Locate the cell with the specified text and output its [x, y] center coordinate. 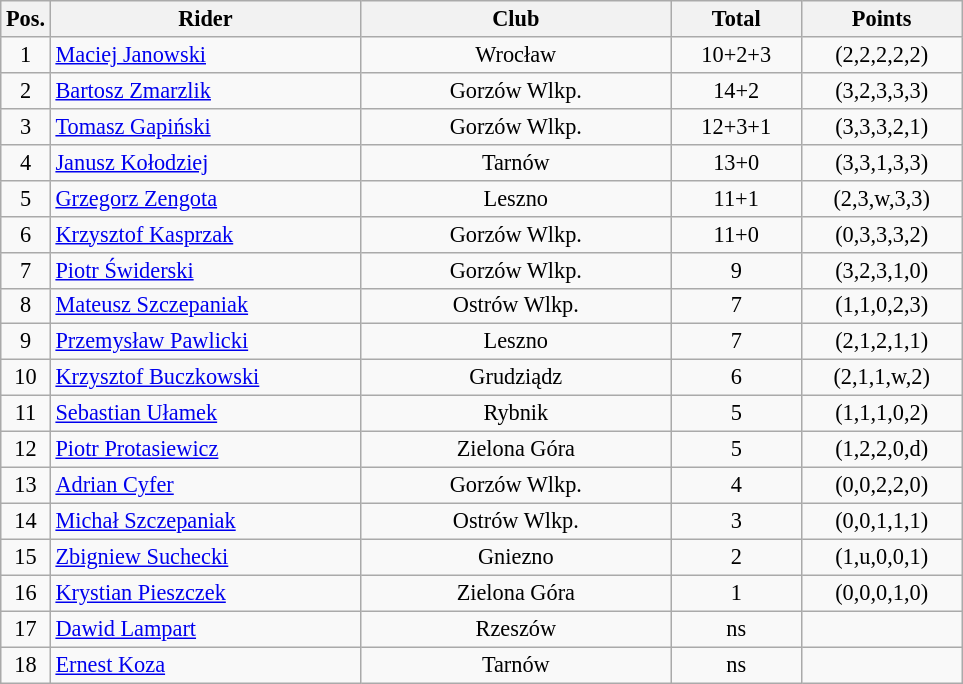
12+3+1 [736, 126]
Gniezno [516, 557]
12 [26, 450]
Przemysław Pawlicki [205, 342]
11+0 [736, 234]
Sebastian Ułamek [205, 414]
Pos. [26, 19]
11+1 [736, 198]
(3,2,3,1,0) [881, 270]
Adrian Cyfer [205, 485]
Krzysztof Buczkowski [205, 378]
Tomasz Gapiński [205, 126]
(1,u,0,0,1) [881, 557]
17 [26, 629]
18 [26, 665]
Club [516, 19]
(1,1,0,2,3) [881, 306]
Maciej Janowski [205, 55]
(2,3,w,3,3) [881, 198]
(3,3,3,2,1) [881, 126]
Points [881, 19]
Michał Szczepaniak [205, 521]
Bartosz Zmarzlik [205, 90]
(1,1,1,0,2) [881, 414]
(2,1,2,1,1) [881, 342]
(1,2,2,0,d) [881, 450]
(2,2,2,2,2) [881, 55]
Krzysztof Kasprzak [205, 234]
(0,0,0,1,0) [881, 593]
(3,2,3,3,3) [881, 90]
10 [26, 378]
Janusz Kołodziej [205, 162]
Piotr Protasiewicz [205, 450]
14+2 [736, 90]
Dawid Lampart [205, 629]
Rider [205, 19]
(0,0,2,2,0) [881, 485]
Grudziądz [516, 378]
15 [26, 557]
Total [736, 19]
Wrocław [516, 55]
Mateusz Szczepaniak [205, 306]
Piotr Świderski [205, 270]
(0,3,3,3,2) [881, 234]
13 [26, 485]
Krystian Pieszczek [205, 593]
13+0 [736, 162]
8 [26, 306]
Rybnik [516, 414]
Zbigniew Suchecki [205, 557]
(2,1,1,w,2) [881, 378]
Rzeszów [516, 629]
11 [26, 414]
Grzegorz Zengota [205, 198]
10+2+3 [736, 55]
(3,3,1,3,3) [881, 162]
(0,0,1,1,1) [881, 521]
16 [26, 593]
Ernest Koza [205, 665]
14 [26, 521]
